Pinpoint the cell where the given text exists, returning its (x, y) midpoint coordinate. 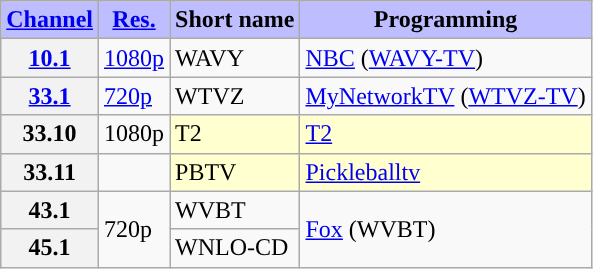
33.1 (50, 96)
WTVZ (235, 96)
WVBT (235, 210)
Fox (WVBT) (446, 229)
33.11 (50, 172)
43.1 (50, 210)
PBTV (235, 172)
NBC (WAVY-TV) (446, 58)
WNLO-CD (235, 248)
45.1 (50, 248)
Programming (446, 20)
Pickleballtv (446, 172)
MyNetworkTV (WTVZ-TV) (446, 96)
Short name (235, 20)
33.10 (50, 134)
Channel (50, 20)
WAVY (235, 58)
Res. (134, 20)
10.1 (50, 58)
